Capture the cell that displays the provided text and extract its (x, y) central coordinate. 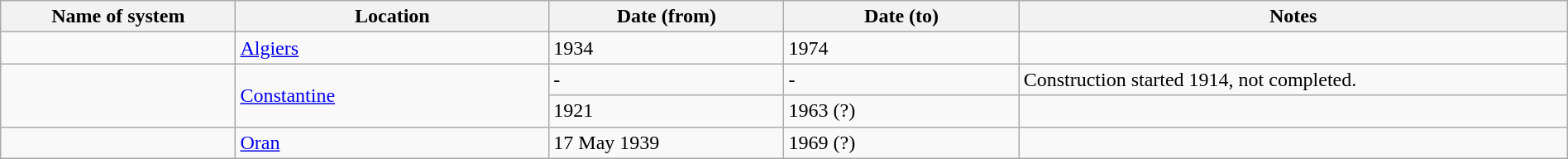
Notes (1293, 17)
1921 (667, 111)
Construction started 1914, not completed. (1293, 79)
Algiers (392, 48)
Date (from) (667, 17)
1974 (901, 48)
Date (to) (901, 17)
17 May 1939 (667, 142)
Oran (392, 142)
Name of system (118, 17)
Constantine (392, 95)
1963 (?) (901, 111)
1969 (?) (901, 142)
Location (392, 17)
1934 (667, 48)
